From the cell containing the given text, extract its center point as (X, Y) coordinate. 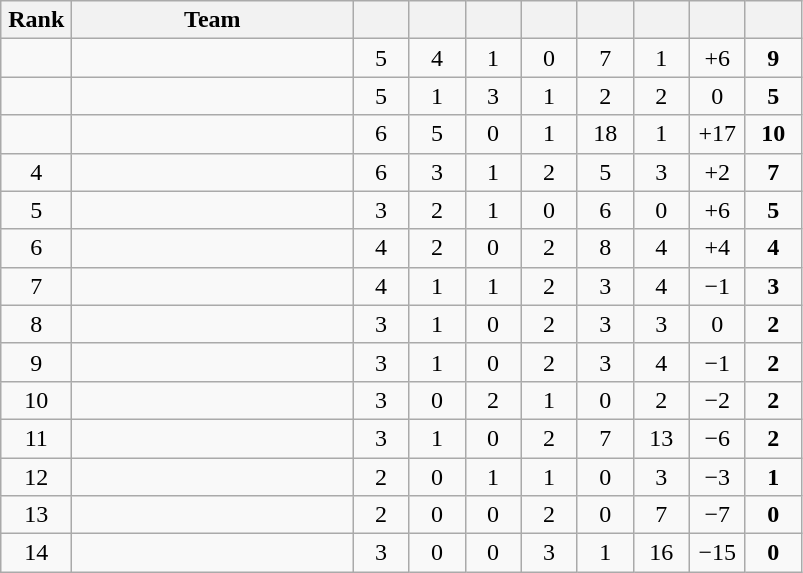
+2 (717, 172)
−2 (717, 400)
−15 (717, 553)
12 (36, 477)
−3 (717, 477)
Rank (36, 20)
16 (661, 553)
−7 (717, 515)
11 (36, 438)
−6 (717, 438)
+17 (717, 134)
18 (605, 134)
+4 (717, 248)
14 (36, 553)
Team (212, 20)
